Locate the cell with the specified text and output its [X, Y] center coordinate. 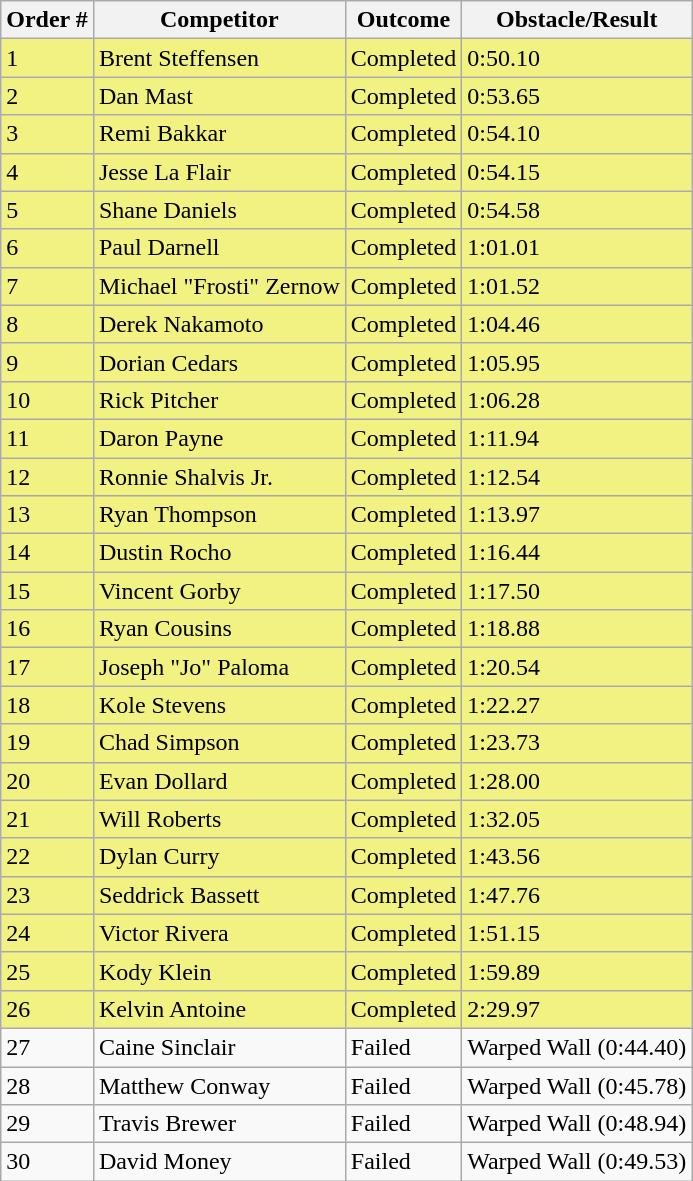
0:54.10 [577, 134]
21 [48, 819]
1:28.00 [577, 781]
27 [48, 1047]
15 [48, 591]
14 [48, 553]
1:51.15 [577, 933]
Warped Wall (0:45.78) [577, 1085]
Will Roberts [219, 819]
25 [48, 971]
19 [48, 743]
3 [48, 134]
Ronnie Shalvis Jr. [219, 477]
Victor Rivera [219, 933]
Vincent Gorby [219, 591]
1:11.94 [577, 438]
11 [48, 438]
2:29.97 [577, 1009]
1:20.54 [577, 667]
1:32.05 [577, 819]
1:23.73 [577, 743]
Evan Dollard [219, 781]
Matthew Conway [219, 1085]
1:01.52 [577, 286]
Warped Wall (0:44.40) [577, 1047]
Shane Daniels [219, 210]
8 [48, 324]
1:22.27 [577, 705]
Daron Payne [219, 438]
22 [48, 857]
1:04.46 [577, 324]
0:50.10 [577, 58]
29 [48, 1124]
1:01.01 [577, 248]
1:47.76 [577, 895]
0:53.65 [577, 96]
Dylan Curry [219, 857]
1:16.44 [577, 553]
24 [48, 933]
Jesse La Flair [219, 172]
17 [48, 667]
Caine Sinclair [219, 1047]
1:59.89 [577, 971]
Ryan Cousins [219, 629]
Dan Mast [219, 96]
0:54.58 [577, 210]
Ryan Thompson [219, 515]
1:18.88 [577, 629]
Joseph "Jo" Paloma [219, 667]
9 [48, 362]
12 [48, 477]
Kole Stevens [219, 705]
26 [48, 1009]
Brent Steffensen [219, 58]
1:05.95 [577, 362]
18 [48, 705]
30 [48, 1162]
Michael "Frosti" Zernow [219, 286]
Remi Bakkar [219, 134]
1:43.56 [577, 857]
Order # [48, 20]
Dustin Rocho [219, 553]
Outcome [403, 20]
Dorian Cedars [219, 362]
6 [48, 248]
Kelvin Antoine [219, 1009]
1:13.97 [577, 515]
Rick Pitcher [219, 400]
Kody Klein [219, 971]
Paul Darnell [219, 248]
1:17.50 [577, 591]
7 [48, 286]
10 [48, 400]
Obstacle/Result [577, 20]
Derek Nakamoto [219, 324]
Competitor [219, 20]
1 [48, 58]
David Money [219, 1162]
20 [48, 781]
2 [48, 96]
4 [48, 172]
0:54.15 [577, 172]
5 [48, 210]
Warped Wall (0:48.94) [577, 1124]
1:12.54 [577, 477]
Warped Wall (0:49.53) [577, 1162]
Seddrick Bassett [219, 895]
13 [48, 515]
1:06.28 [577, 400]
28 [48, 1085]
Travis Brewer [219, 1124]
Chad Simpson [219, 743]
16 [48, 629]
23 [48, 895]
